Locate the cell with the specified text and output its (x, y) center coordinate. 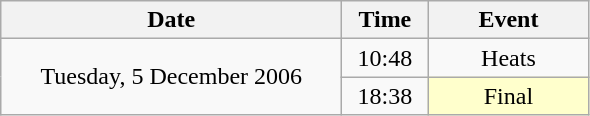
Final (508, 96)
Event (508, 20)
Heats (508, 58)
Time (385, 20)
Tuesday, 5 December 2006 (172, 77)
10:48 (385, 58)
18:38 (385, 96)
Date (172, 20)
